Provide the [X, Y] coordinate of the cell's center where the given text is located.  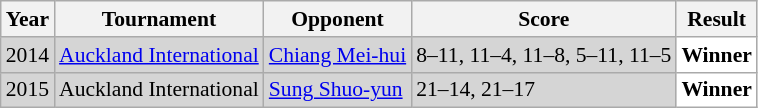
Score [544, 19]
Opponent [338, 19]
2014 [28, 55]
2015 [28, 90]
Tournament [159, 19]
21–14, 21–17 [544, 90]
Result [716, 19]
Year [28, 19]
8–11, 11–4, 11–8, 5–11, 11–5 [544, 55]
Chiang Mei-hui [338, 55]
Sung Shuo-yun [338, 90]
